Scan for the cell matching the given text and deliver its [X, Y] coordinate at center. 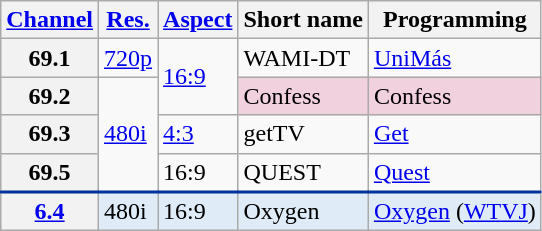
69.2 [50, 96]
Oxygen (WTVJ) [454, 212]
Quest [454, 172]
Res. [128, 20]
4:3 [198, 134]
UniMás [454, 58]
69.1 [50, 58]
WAMI-DT [303, 58]
getTV [303, 134]
Short name [303, 20]
QUEST [303, 172]
69.3 [50, 134]
Get [454, 134]
Aspect [198, 20]
Programming [454, 20]
69.5 [50, 172]
6.4 [50, 212]
720p [128, 58]
Oxygen [303, 212]
Channel [50, 20]
